Determine the (X, Y) coordinate at the center of the cell enclosing the given text.  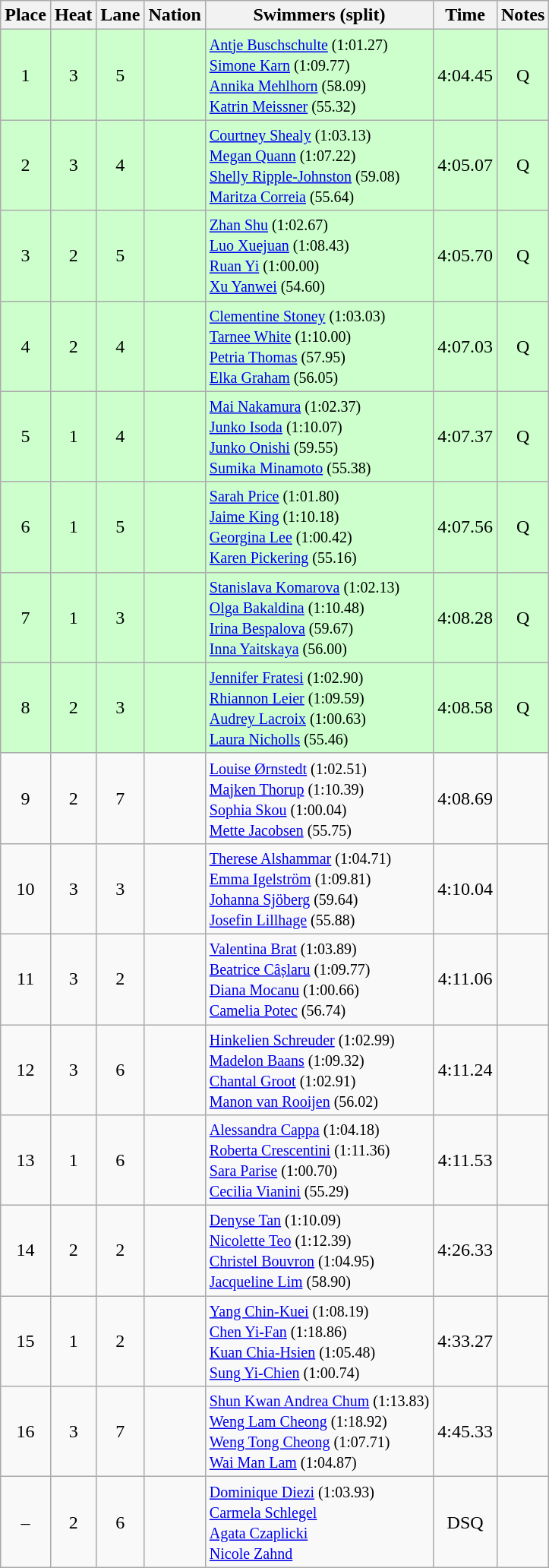
16 (26, 1431)
Place (26, 15)
4:08.58 (465, 708)
4:07.56 (465, 527)
Shun Kwan Andrea Chum (1:13.83) Weng Lam Cheong (1:18.92) Weng Tong Cheong (1:07.71) Wai Man Lam (1:04.87) (319, 1431)
DSQ (465, 1522)
Antje Buschschulte (1:01.27) Simone Karn (1:09.77) Annika Mehlhorn (58.09) Katrin Meissner (55.32) (319, 74)
Dominique Diezi (1:03.93) Carmela Schlegel Agata Czaplicki Nicole Zahnd (319, 1522)
4:07.37 (465, 436)
Hinkelien Schreuder (1:02.99) Madelon Baans (1:09.32) Chantal Groot (1:02.91) Manon van Rooijen (56.02) (319, 1070)
4:05.07 (465, 166)
4:45.33 (465, 1431)
Clementine Stoney (1:03.03) Tarnee White (1:10.00) Petria Thomas (57.95) Elka Graham (56.05) (319, 346)
14 (26, 1250)
4:05.70 (465, 255)
4:11.24 (465, 1070)
4:08.28 (465, 617)
12 (26, 1070)
Therese Alshammar (1:04.71) Emma Igelström (1:09.81) Johanna Sjöberg (59.64) Josefin Lillhage (55.88) (319, 889)
Heat (73, 15)
4:08.69 (465, 798)
11 (26, 978)
4:11.06 (465, 978)
4:26.33 (465, 1250)
4:07.03 (465, 346)
Lane (120, 15)
4:10.04 (465, 889)
4:33.27 (465, 1342)
Louise Ørnstedt (1:02.51) Majken Thorup (1:10.39) Sophia Skou (1:00.04) Mette Jacobsen (55.75) (319, 798)
Jennifer Fratesi (1:02.90) Rhiannon Leier (1:09.59) Audrey Lacroix (1:00.63) Laura Nicholls (55.46) (319, 708)
Sarah Price (1:01.80) Jaime King (1:10.18) Georgina Lee (1:00.42) Karen Pickering (55.16) (319, 527)
Zhan Shu (1:02.67) Luo Xuejuan (1:08.43) Ruan Yi (1:00.00) Xu Yanwei (54.60) (319, 255)
– (26, 1522)
Alessandra Cappa (1:04.18) Roberta Crescentini (1:11.36) Sara Parise (1:00.70) Cecilia Vianini (55.29) (319, 1161)
Valentina Brat (1:03.89) Beatrice Câșlaru (1:09.77) Diana Mocanu (1:00.66) Camelia Potec (56.74) (319, 978)
13 (26, 1161)
Swimmers (split) (319, 15)
Nation (175, 15)
Time (465, 15)
15 (26, 1342)
Denyse Tan (1:10.09) Nicolette Teo (1:12.39) Christel Bouvron (1:04.95) Jacqueline Lim (58.90) (319, 1250)
4:04.45 (465, 74)
8 (26, 708)
Yang Chin-Kuei (1:08.19) Chen Yi-Fan (1:18.86) Kuan Chia-Hsien (1:05.48) Sung Yi-Chien (1:00.74) (319, 1342)
Stanislava Komarova (1:02.13) Olga Bakaldina (1:10.48) Irina Bespalova (59.67) Inna Yaitskaya (56.00) (319, 617)
4:11.53 (465, 1161)
10 (26, 889)
9 (26, 798)
Courtney Shealy (1:03.13)Megan Quann (1:07.22)Shelly Ripple-Johnston (59.08)Maritza Correia (55.64) (319, 166)
Mai Nakamura (1:02.37) Junko Isoda (1:10.07) Junko Onishi (59.55) Sumika Minamoto (55.38) (319, 436)
Notes (522, 15)
